Return (X, Y) of the center of cell containing provided text 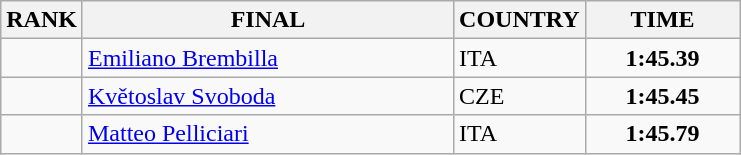
TIME (662, 20)
1:45.45 (662, 96)
1:45.39 (662, 58)
Květoslav Svoboda (268, 96)
Matteo Pelliciari (268, 134)
1:45.79 (662, 134)
COUNTRY (520, 20)
Emiliano Brembilla (268, 58)
FINAL (268, 20)
RANK (42, 20)
CZE (520, 96)
